Output the (X, Y) coordinate of the center of the cell containing the given text.  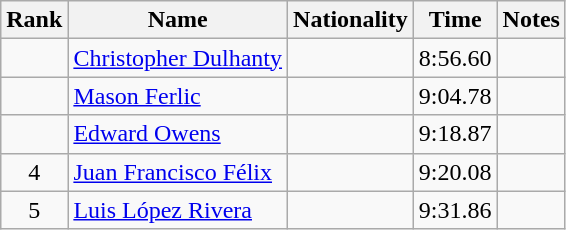
5 (34, 210)
Rank (34, 20)
Edward Owens (178, 134)
Luis López Rivera (178, 210)
9:04.78 (455, 96)
Notes (531, 20)
9:20.08 (455, 172)
9:18.87 (455, 134)
Mason Ferlic (178, 96)
4 (34, 172)
9:31.86 (455, 210)
8:56.60 (455, 58)
Christopher Dulhanty (178, 58)
Time (455, 20)
Nationality (351, 20)
Name (178, 20)
Juan Francisco Félix (178, 172)
